Output the (X, Y) coordinate of the center of the cell containing the given text.  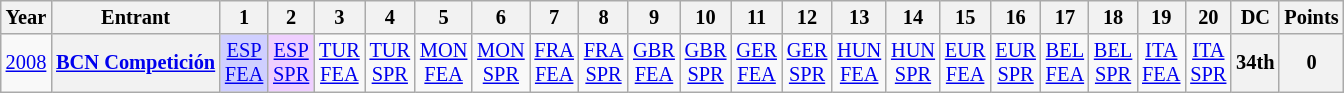
TURSPR (390, 63)
2 (291, 17)
FRAFEA (554, 63)
EURFEA (965, 63)
4 (390, 17)
3 (339, 17)
16 (1015, 17)
0 (1311, 63)
Points (1311, 17)
8 (604, 17)
9 (654, 17)
10 (706, 17)
Entrant (136, 17)
11 (756, 17)
18 (1113, 17)
ITAFEA (1161, 63)
17 (1065, 17)
6 (500, 17)
MONFEA (444, 63)
15 (965, 17)
1 (244, 17)
ESPSPR (291, 63)
19 (1161, 17)
HUNFEA (859, 63)
BELFEA (1065, 63)
20 (1208, 17)
5 (444, 17)
DC (1255, 17)
GBRSPR (706, 63)
EURSPR (1015, 63)
GERSPR (807, 63)
FRASPR (604, 63)
BELSPR (1113, 63)
14 (913, 17)
BCN Competición (136, 63)
TURFEA (339, 63)
Year (26, 17)
ITASPR (1208, 63)
12 (807, 17)
13 (859, 17)
HUNSPR (913, 63)
GBRFEA (654, 63)
2008 (26, 63)
GERFEA (756, 63)
MONSPR (500, 63)
34th (1255, 63)
ESPFEA (244, 63)
7 (554, 17)
